Scan for the cell matching the given text and deliver its (X, Y) coordinate at center. 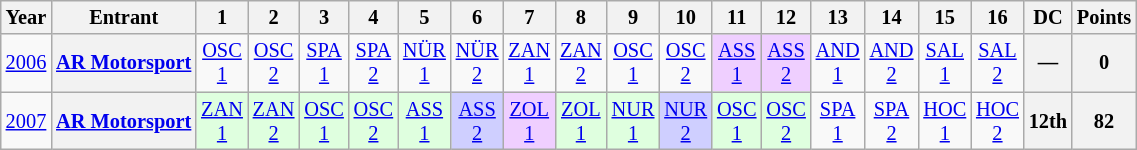
8 (581, 17)
0 (1104, 63)
14 (892, 17)
1 (222, 17)
15 (944, 17)
NUR1 (634, 121)
9 (634, 17)
2 (274, 17)
NUR2 (686, 121)
Points (1104, 17)
HOC2 (998, 121)
DC (1048, 17)
SAL2 (998, 63)
12 (786, 17)
7 (529, 17)
SAL1 (944, 63)
Entrant (124, 17)
2007 (26, 121)
4 (374, 17)
10 (686, 17)
AND1 (838, 63)
NÜR1 (424, 63)
11 (736, 17)
2006 (26, 63)
82 (1104, 121)
NÜR2 (478, 63)
AND2 (892, 63)
13 (838, 17)
Year (26, 17)
3 (324, 17)
5 (424, 17)
6 (478, 17)
12th (1048, 121)
— (1048, 63)
16 (998, 17)
HOC1 (944, 121)
